Identify which cell holds the provided text, then report its [x, y] central coordinate. 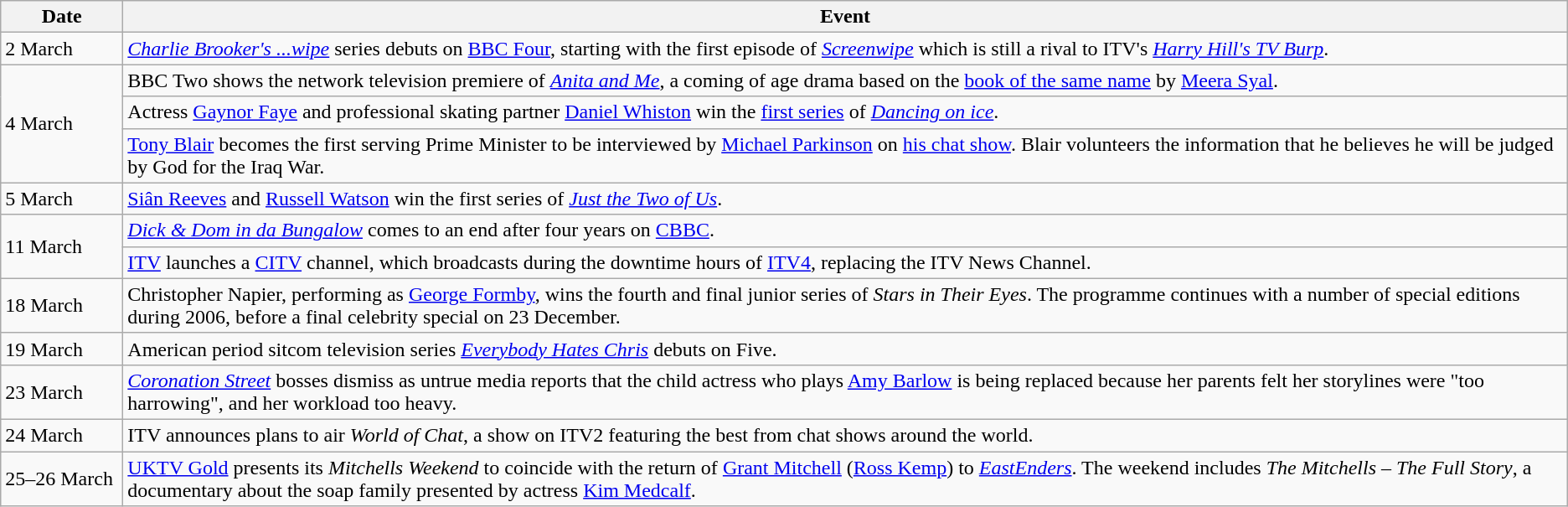
Siân Reeves and Russell Watson win the first series of Just the Two of Us. [845, 199]
BBC Two shows the network television premiere of Anita and Me, a coming of age drama based on the book of the same name by Meera Syal. [845, 80]
4 March [62, 124]
11 March [62, 246]
25–26 March [62, 478]
2 March [62, 49]
24 March [62, 435]
19 March [62, 349]
Actress Gaynor Faye and professional skating partner Daniel Whiston win the first series of Dancing on ice. [845, 112]
Event [845, 17]
Date [62, 17]
Dick & Dom in da Bungalow comes to an end after four years on CBBC. [845, 230]
5 March [62, 199]
ITV launches a CITV channel, which broadcasts during the downtime hours of ITV4, replacing the ITV News Channel. [845, 262]
American period sitcom television series Everybody Hates Chris debuts on Five. [845, 349]
18 March [62, 305]
23 March [62, 392]
ITV announces plans to air World of Chat, a show on ITV2 featuring the best from chat shows around the world. [845, 435]
